Output the (X, Y) coordinate of the center of the cell containing the given text.  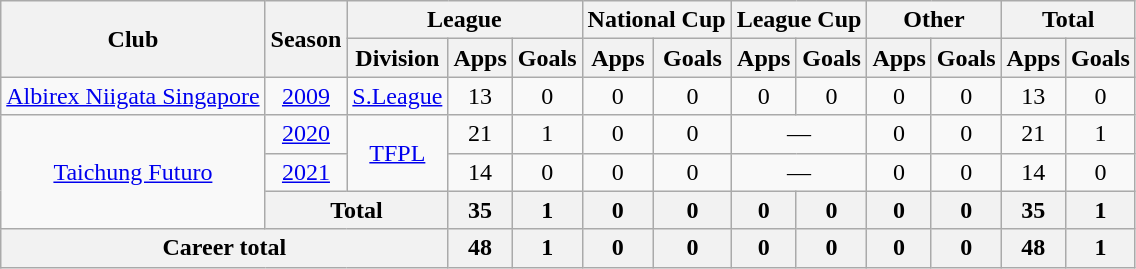
Albirex Niigata Singapore (133, 96)
Career total (224, 248)
Division (398, 58)
S.League (398, 96)
Club (133, 39)
Season (306, 39)
Taichung Futuro (133, 172)
2020 (306, 134)
League (464, 20)
TFPL (398, 153)
2009 (306, 96)
2021 (306, 172)
League Cup (799, 20)
Other (934, 20)
National Cup (656, 20)
